Return (X, Y) of the center of cell containing provided text 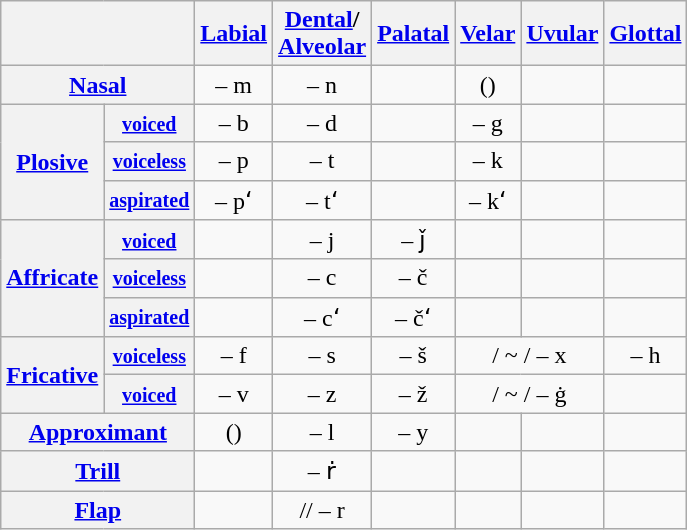
Glottal (646, 34)
Flap (98, 509)
Affricate (52, 278)
– h (646, 356)
– j (322, 240)
– k (488, 161)
– ž (414, 394)
– y (414, 432)
Velar (488, 34)
– čʻ (414, 317)
– pʻ (234, 200)
– c (322, 278)
Labial (234, 34)
– kʻ (488, 200)
– b (234, 123)
– f (234, 356)
– v (234, 394)
– p (234, 161)
Palatal (414, 34)
Approximant (98, 432)
/ ~ / – ġ (530, 394)
– s (322, 356)
Dental/Alveolar (322, 34)
– ǰ (414, 240)
/ ~ / – x (530, 356)
– m (234, 85)
– z (322, 394)
– d (322, 123)
// – r (322, 509)
– g (488, 123)
– cʻ (322, 317)
– t (322, 161)
– š (414, 356)
Uvular (562, 34)
– č (414, 278)
– ṙ (322, 471)
– l (322, 432)
– tʻ (322, 200)
Plosive (52, 162)
Trill (98, 471)
– n (322, 85)
Fricative (52, 375)
Nasal (98, 85)
